Extract the [X, Y] coordinate from the center of the cell holding the provided text.  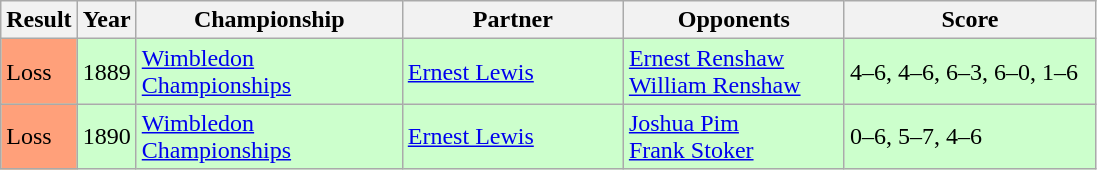
4–6, 4–6, 6–3, 6–0, 1–6 [970, 72]
Result [39, 20]
Opponents [734, 20]
Joshua Pim Frank Stoker [734, 136]
Championship [269, 20]
Ernest Renshaw William Renshaw [734, 72]
Year [106, 20]
Score [970, 20]
1890 [106, 136]
1889 [106, 72]
0–6, 5–7, 4–6 [970, 136]
Partner [512, 20]
